Scan for the cell matching the given text and deliver its [x, y] coordinate at center. 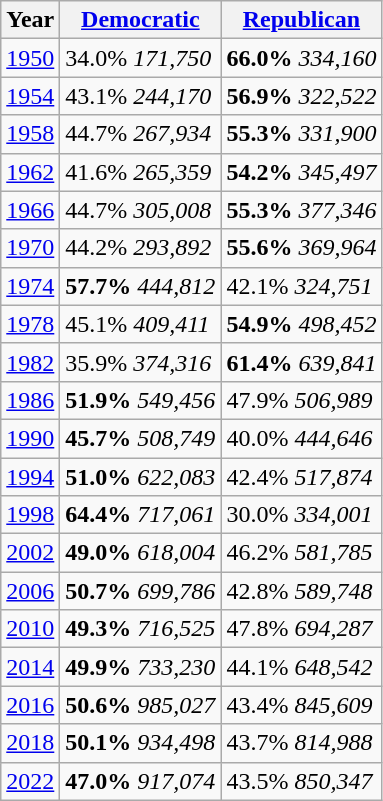
66.0% 334,160 [302, 58]
55.3% 331,900 [302, 134]
47.9% 506,989 [302, 400]
43.1% 244,170 [140, 96]
30.0% 334,001 [302, 515]
51.0% 622,083 [140, 477]
43.5% 850,347 [302, 781]
49.9% 733,230 [140, 667]
2016 [30, 705]
1962 [30, 172]
2002 [30, 553]
47.8% 694,287 [302, 629]
57.7% 444,812 [140, 286]
1966 [30, 210]
1958 [30, 134]
1950 [30, 58]
50.7% 699,786 [140, 591]
54.9% 498,452 [302, 324]
56.9% 322,522 [302, 96]
46.2% 581,785 [302, 553]
40.0% 444,646 [302, 438]
44.2% 293,892 [140, 248]
44.1% 648,542 [302, 667]
45.1% 409,411 [140, 324]
43.4% 845,609 [302, 705]
2022 [30, 781]
Year [30, 20]
49.0% 618,004 [140, 553]
Republican [302, 20]
55.6% 369,964 [302, 248]
2014 [30, 667]
45.7% 508,749 [140, 438]
42.4% 517,874 [302, 477]
1978 [30, 324]
51.9% 549,456 [140, 400]
1974 [30, 286]
47.0% 917,074 [140, 781]
55.3% 377,346 [302, 210]
1970 [30, 248]
Democratic [140, 20]
61.4% 639,841 [302, 362]
44.7% 305,008 [140, 210]
1998 [30, 515]
50.1% 934,498 [140, 743]
54.2% 345,497 [302, 172]
2010 [30, 629]
35.9% 374,316 [140, 362]
42.1% 324,751 [302, 286]
1982 [30, 362]
64.4% 717,061 [140, 515]
50.6% 985,027 [140, 705]
49.3% 716,525 [140, 629]
44.7% 267,934 [140, 134]
1994 [30, 477]
2018 [30, 743]
1986 [30, 400]
41.6% 265,359 [140, 172]
43.7% 814,988 [302, 743]
1954 [30, 96]
42.8% 589,748 [302, 591]
2006 [30, 591]
1990 [30, 438]
34.0% 171,750 [140, 58]
